Pinpoint the cell where the given text exists, returning its (X, Y) midpoint coordinate. 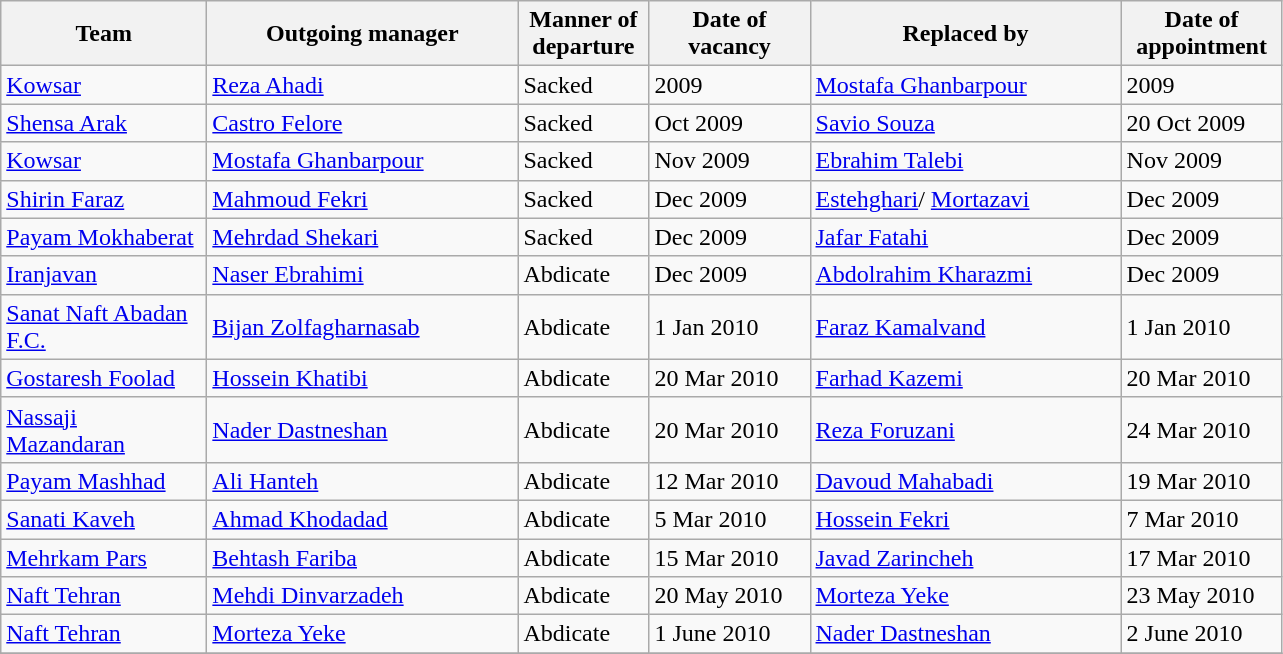
Replaced by (966, 34)
Hossein Khatibi (362, 378)
20 May 2010 (730, 596)
Javad Zarincheh (966, 557)
5 Mar 2010 (730, 519)
Mehrkam Pars (104, 557)
Mehrdad Shekari (362, 237)
Naser Ebrahimi (362, 275)
Shensa Arak (104, 123)
Bijan Zolfagharnasab (362, 326)
Shirin Faraz (104, 199)
Date of vacancy (730, 34)
Manner of departure (584, 34)
19 Mar 2010 (1202, 481)
Team (104, 34)
Payam Mashhad (104, 481)
Farhad Kazemi (966, 378)
Reza Ahadi (362, 85)
Savio Souza (966, 123)
Faraz Kamalvand (966, 326)
Ebrahim Talebi (966, 161)
Date of appointment (1202, 34)
Behtash Fariba (362, 557)
Iranjavan (104, 275)
Ahmad Khodadad (362, 519)
Nassaji Mazandaran (104, 430)
Jafar Fatahi (966, 237)
Sanat Naft Abadan F.C. (104, 326)
Gostaresh Foolad (104, 378)
15 Mar 2010 (730, 557)
12 Mar 2010 (730, 481)
24 Mar 2010 (1202, 430)
Ali Hanteh (362, 481)
Hossein Fekri (966, 519)
Outgoing manager (362, 34)
2 June 2010 (1202, 634)
20 Oct 2009 (1202, 123)
1 June 2010 (730, 634)
Reza Foruzani (966, 430)
Estehghari/ Mortazavi (966, 199)
Oct 2009 (730, 123)
Mahmoud Fekri (362, 199)
Abdolrahim Kharazmi (966, 275)
Sanati Kaveh (104, 519)
Payam Mokhaberat (104, 237)
Mehdi Dinvarzadeh (362, 596)
7 Mar 2010 (1202, 519)
Castro Felore (362, 123)
17 Mar 2010 (1202, 557)
Davoud Mahabadi (966, 481)
23 May 2010 (1202, 596)
